Capture the cell that displays the provided text and extract its (X, Y) central coordinate. 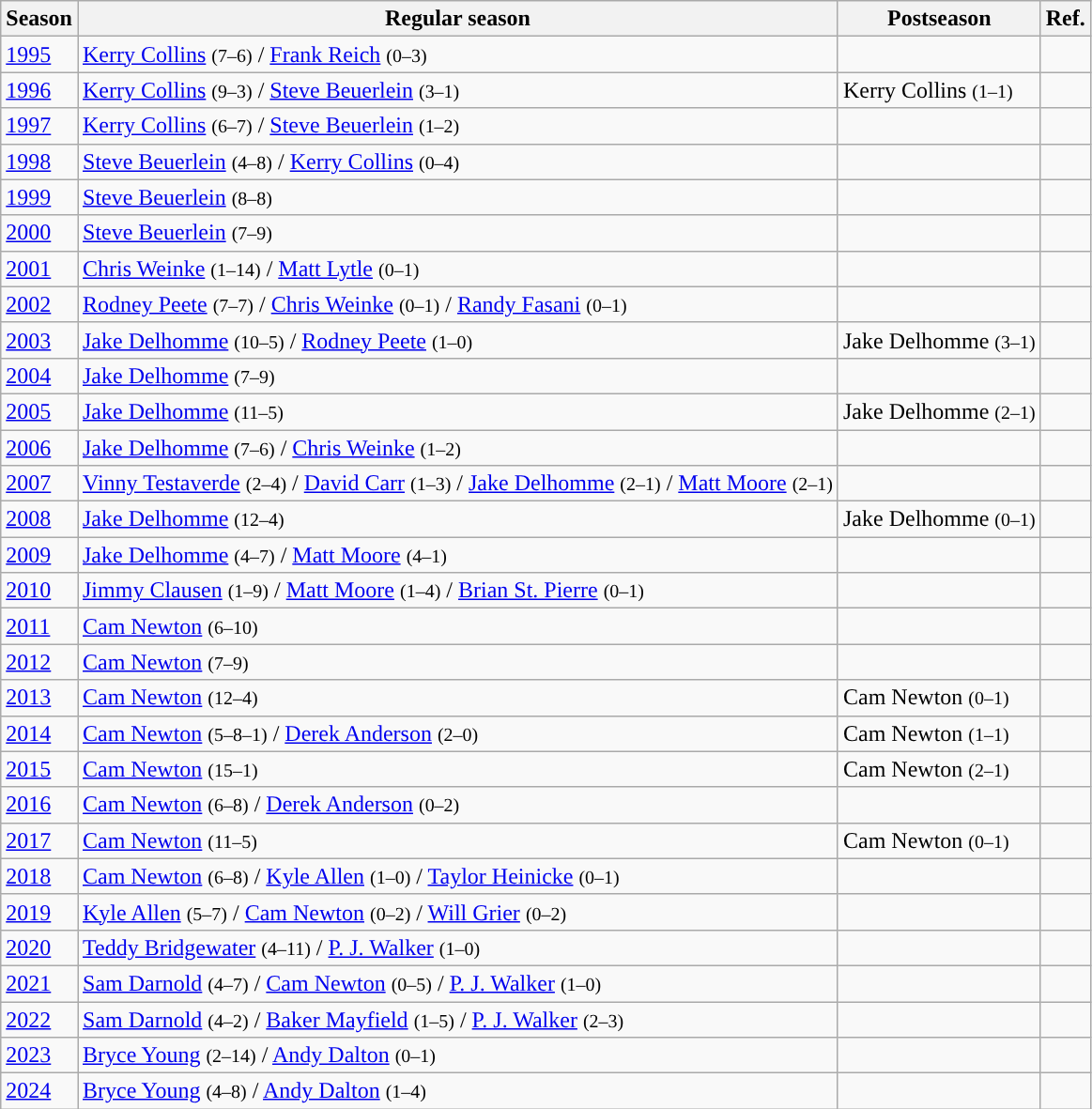
2023 (39, 1055)
Steve Beuerlein (7–9) (457, 233)
1997 (39, 126)
Cam Newton (6–8) / Kyle Allen (1–0) / Taylor Heinicke (0–1) (457, 876)
Cam Newton (7–9) (457, 662)
2019 (39, 912)
Cam Newton (6–10) (457, 626)
Jake Delhomme (2–1) (939, 411)
1998 (39, 162)
Cam Newton (2–1) (939, 769)
Cam Newton (1–1) (939, 733)
Cam Newton (15–1) (457, 769)
Cam Newton (11–5) (457, 840)
2009 (39, 555)
2001 (39, 269)
Kerry Collins (7–6) / Frank Reich (0–3) (457, 54)
2008 (39, 519)
Jake Delhomme (7–9) (457, 376)
Bryce Young (2–14) / Andy Dalton (0–1) (457, 1055)
Jake Delhomme (0–1) (939, 519)
Bryce Young (4–8) / Andy Dalton (1–4) (457, 1091)
2004 (39, 376)
Jake Delhomme (7–6) / Chris Weinke (1–2) (457, 448)
Kyle Allen (5–7) / Cam Newton (0–2) / Will Grier (0–2) (457, 912)
2022 (39, 1019)
Cam Newton (12–4) (457, 698)
Steve Beuerlein (8–8) (457, 197)
2024 (39, 1091)
Cam Newton (5–8–1) / Derek Anderson (2–0) (457, 733)
2015 (39, 769)
Chris Weinke (1–14) / Matt Lytle (0–1) (457, 269)
2017 (39, 840)
Jake Delhomme (3–1) (939, 340)
1999 (39, 197)
2005 (39, 411)
Rodney Peete (7–7) / Chris Weinke (0–1) / Randy Fasani (0–1) (457, 304)
2007 (39, 484)
2012 (39, 662)
1995 (39, 54)
Kerry Collins (9–3) / Steve Beuerlein (3–1) (457, 90)
2018 (39, 876)
Postseason (939, 19)
Vinny Testaverde (2–4) / David Carr (1–3) / Jake Delhomme (2–1) / Matt Moore (2–1) (457, 484)
Ref. (1065, 19)
2006 (39, 448)
Teddy Bridgewater (4–11) / P. J. Walker (1–0) (457, 947)
Jake Delhomme (11–5) (457, 411)
Kerry Collins (6–7) / Steve Beuerlein (1–2) (457, 126)
Steve Beuerlein (4–8) / Kerry Collins (0–4) (457, 162)
Sam Darnold (4–7) / Cam Newton (0–5) / P. J. Walker (1–0) (457, 983)
Cam Newton (6–8) / Derek Anderson (0–2) (457, 805)
Sam Darnold (4–2) / Baker Mayfield (1–5) / P. J. Walker (2–3) (457, 1019)
Jake Delhomme (4–7) / Matt Moore (4–1) (457, 555)
2003 (39, 340)
Jimmy Clausen (1–9) / Matt Moore (1–4) / Brian St. Pierre (0–1) (457, 591)
1996 (39, 90)
2014 (39, 733)
Regular season (457, 19)
2002 (39, 304)
2010 (39, 591)
Jake Delhomme (10–5) / Rodney Peete (1–0) (457, 340)
Season (39, 19)
2011 (39, 626)
2016 (39, 805)
2020 (39, 947)
2000 (39, 233)
Jake Delhomme (12–4) (457, 519)
Kerry Collins (1–1) (939, 90)
2021 (39, 983)
2013 (39, 698)
